Scan for the cell matching the given text and deliver its (x, y) coordinate at center. 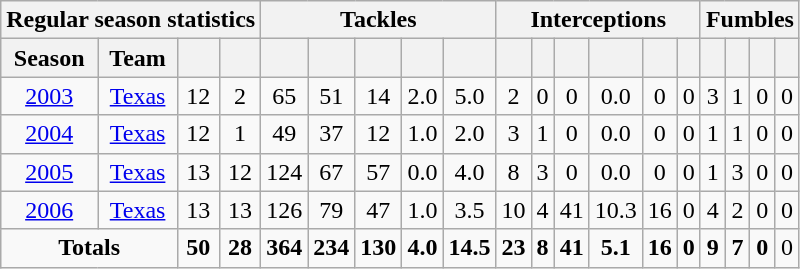
28 (240, 248)
14.5 (470, 248)
14 (378, 96)
Tackles (378, 20)
67 (332, 172)
124 (284, 172)
364 (284, 248)
Interceptions (598, 20)
5.1 (616, 248)
5.0 (470, 96)
2006 (50, 210)
37 (332, 134)
57 (378, 172)
2004 (50, 134)
Fumbles (750, 20)
49 (284, 134)
130 (378, 248)
23 (514, 248)
47 (378, 210)
9 (712, 248)
Team (138, 58)
Season (50, 58)
2003 (50, 96)
3.5 (470, 210)
234 (332, 248)
2005 (50, 172)
50 (199, 248)
65 (284, 96)
10.3 (616, 210)
79 (332, 210)
51 (332, 96)
7 (738, 248)
10 (514, 210)
Totals (90, 248)
126 (284, 210)
Regular season statistics (131, 20)
